Identify which cell holds the provided text, then report its (X, Y) central coordinate. 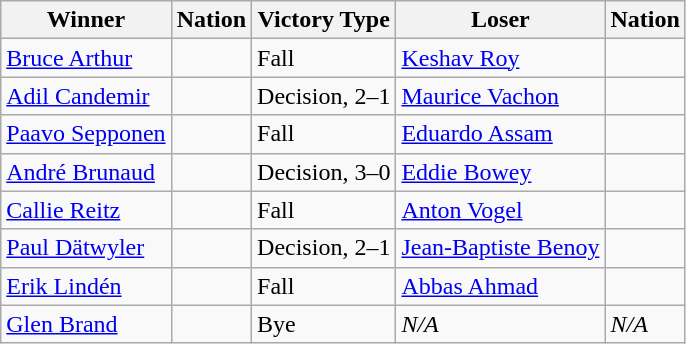
Keshav Roy (500, 58)
Paavo Sepponen (86, 134)
Victory Type (324, 20)
Erik Lindén (86, 286)
André Brunaud (86, 172)
Eddie Bowey (500, 172)
Decision, 3–0 (324, 172)
Maurice Vachon (500, 96)
Anton Vogel (500, 210)
Jean-Baptiste Benoy (500, 248)
Bruce Arthur (86, 58)
Eduardo Assam (500, 134)
Bye (324, 324)
Loser (500, 20)
Abbas Ahmad (500, 286)
Glen Brand (86, 324)
Paul Dätwyler (86, 248)
Adil Candemir (86, 96)
Callie Reitz (86, 210)
Winner (86, 20)
